Identify which cell holds the provided text, then report its [X, Y] central coordinate. 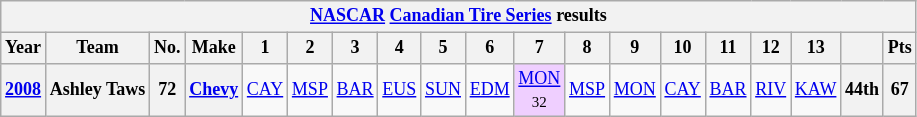
11 [728, 48]
MON [634, 90]
67 [900, 90]
9 [634, 48]
Team [97, 48]
6 [490, 48]
Ashley Taws [97, 90]
8 [588, 48]
RIV [771, 90]
13 [816, 48]
EDM [490, 90]
4 [400, 48]
72 [168, 90]
2008 [24, 90]
7 [540, 48]
44th [862, 90]
Year [24, 48]
MON32 [540, 90]
10 [682, 48]
5 [444, 48]
EUS [400, 90]
2 [310, 48]
No. [168, 48]
Make [214, 48]
NASCAR Canadian Tire Series results [458, 16]
Chevy [214, 90]
Pts [900, 48]
SUN [444, 90]
3 [355, 48]
KAW [816, 90]
1 [266, 48]
12 [771, 48]
